Provide the (X, Y) coordinate of the cell's center where the given text is located.  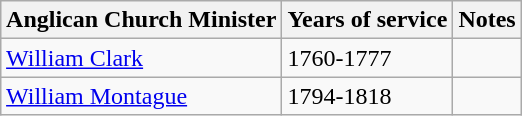
1760-1777 (368, 58)
Notes (487, 20)
Years of service (368, 20)
William Clark (142, 58)
William Montague (142, 96)
Anglican Church Minister (142, 20)
1794-1818 (368, 96)
